Return [X, Y] of the center of cell containing provided text 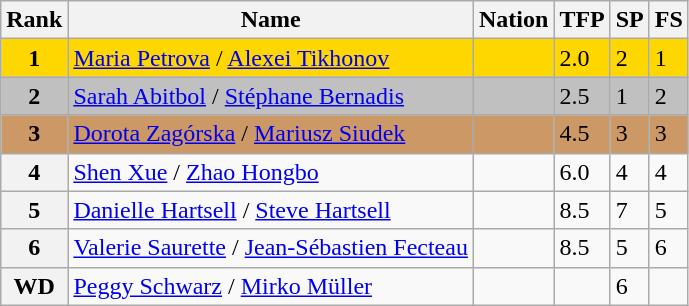
Name [271, 20]
6.0 [582, 172]
WD [34, 286]
2.5 [582, 96]
Shen Xue / Zhao Hongbo [271, 172]
Nation [513, 20]
Peggy Schwarz / Mirko Müller [271, 286]
2.0 [582, 58]
SP [630, 20]
TFP [582, 20]
Dorota Zagórska / Mariusz Siudek [271, 134]
Rank [34, 20]
Danielle Hartsell / Steve Hartsell [271, 210]
FS [668, 20]
7 [630, 210]
Maria Petrova / Alexei Tikhonov [271, 58]
Sarah Abitbol / Stéphane Bernadis [271, 96]
4.5 [582, 134]
Valerie Saurette / Jean-Sébastien Fecteau [271, 248]
